Identify which cell holds the provided text, then report its (x, y) central coordinate. 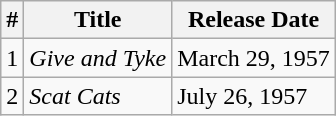
# (12, 20)
Give and Tyke (98, 58)
1 (12, 58)
July 26, 1957 (254, 96)
March 29, 1957 (254, 58)
Scat Cats (98, 96)
Title (98, 20)
2 (12, 96)
Release Date (254, 20)
